Scan for the cell matching the given text and deliver its (x, y) coordinate at center. 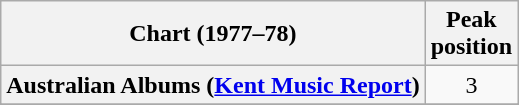
Australian Albums (Kent Music Report) (213, 85)
3 (471, 85)
Chart (1977–78) (213, 34)
Peakposition (471, 34)
